Find where the given text appears and provide that cell's center as (X, Y) coordinate. 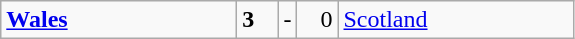
Scotland (456, 20)
Wales (119, 20)
- (288, 20)
3 (258, 20)
0 (318, 20)
